Provide the [X, Y] coordinate of the cell's center where the given text is located.  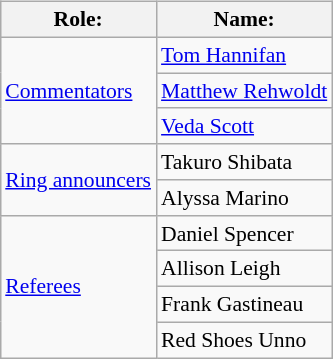
Red Shoes Unno [244, 340]
Tom Hannifan [244, 55]
Alyssa Marino [244, 198]
Takuro Shibata [244, 162]
Commentators [78, 90]
Ring announcers [78, 180]
Veda Scott [244, 126]
Allison Leigh [244, 269]
Name: [244, 20]
Matthew Rehwoldt [244, 91]
Frank Gastineau [244, 305]
Role: [78, 20]
Referees [78, 286]
Daniel Spencer [244, 233]
